Capture the cell that displays the provided text and extract its [x, y] central coordinate. 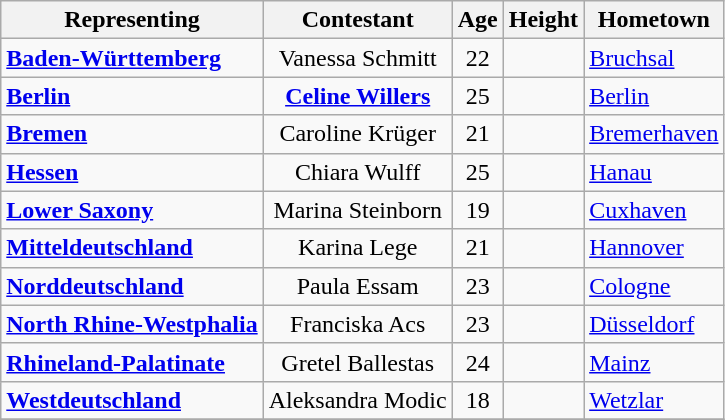
Gretel Ballestas [358, 362]
Hannover [654, 248]
Mainz [654, 362]
19 [478, 210]
24 [478, 362]
Age [478, 20]
Contestant [358, 20]
Hanau [654, 172]
Hometown [654, 20]
Wetzlar [654, 400]
Height [543, 20]
Vanessa Schmitt [358, 58]
Mitteldeutschland [132, 248]
22 [478, 58]
Cologne [654, 286]
Baden-Württemberg [132, 58]
Bremerhaven [654, 134]
Westdeutschland [132, 400]
Bremen [132, 134]
Aleksandra Modic [358, 400]
Hessen [132, 172]
North Rhine-Westphalia [132, 324]
Düsseldorf [654, 324]
Franciska Acs [358, 324]
Cuxhaven [654, 210]
Rhineland-Palatinate [132, 362]
Lower Saxony [132, 210]
Chiara Wulff [358, 172]
Caroline Krüger [358, 134]
Bruchsal [654, 58]
Paula Essam [358, 286]
Norddeutschland [132, 286]
Marina Steinborn [358, 210]
Celine Willers [358, 96]
18 [478, 400]
Karina Lege [358, 248]
Representing [132, 20]
